Output the (x, y) coordinate of the center of the cell containing the given text.  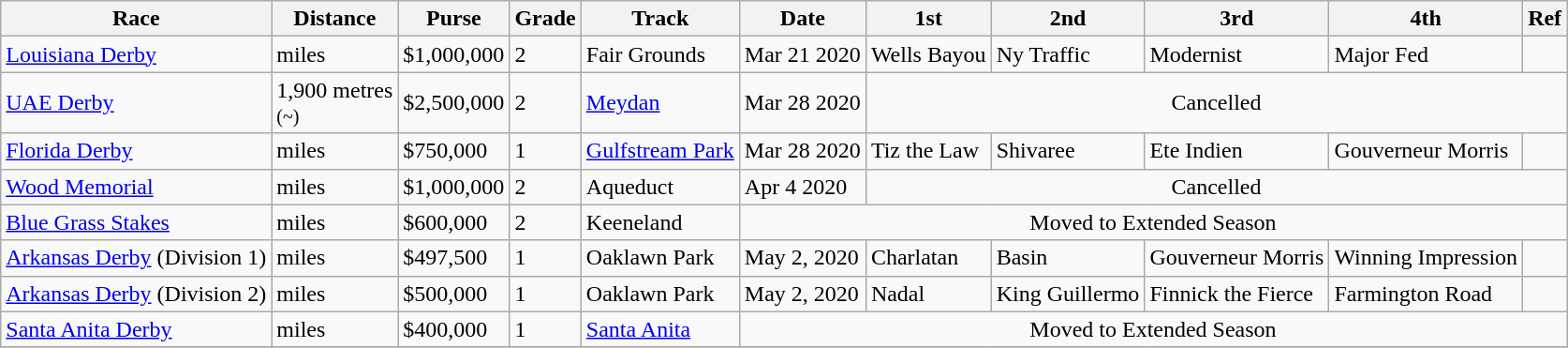
Finnick the Fierce (1236, 294)
Meydan (659, 103)
Major Fed (1426, 54)
Shivaree (1068, 151)
4th (1426, 19)
3rd (1236, 19)
Florida Derby (137, 151)
UAE Derby (137, 103)
Track (659, 19)
$600,000 (453, 222)
Date (802, 19)
Fair Grounds (659, 54)
Mar 21 2020 (802, 54)
1,900 metres(~) (335, 103)
Wood Memorial (137, 187)
$497,500 (453, 258)
Grade (545, 19)
Apr 4 2020 (802, 187)
Aqueduct (659, 187)
Arkansas Derby (Division 1) (137, 258)
1st (928, 19)
$2,500,000 (453, 103)
Santa Anita (659, 329)
Ref (1546, 19)
Ete Indien (1236, 151)
King Guillermo (1068, 294)
Keeneland (659, 222)
Farmington Road (1426, 294)
Santa Anita Derby (137, 329)
$500,000 (453, 294)
Purse (453, 19)
Distance (335, 19)
Charlatan (928, 258)
Wells Bayou (928, 54)
Race (137, 19)
Arkansas Derby (Division 2) (137, 294)
Blue Grass Stakes (137, 222)
Modernist (1236, 54)
Louisiana Derby (137, 54)
$750,000 (453, 151)
Nadal (928, 294)
Gulfstream Park (659, 151)
$400,000 (453, 329)
Winning Impression (1426, 258)
Basin (1068, 258)
Ny Traffic (1068, 54)
Tiz the Law (928, 151)
2nd (1068, 19)
